From the cell containing the given text, extract its center point as [x, y] coordinate. 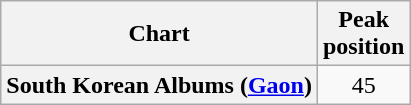
Peakposition [363, 34]
Chart [160, 34]
45 [363, 85]
South Korean Albums (Gaon) [160, 85]
